Determine the [x, y] coordinate at the center of the cell enclosing the given text.  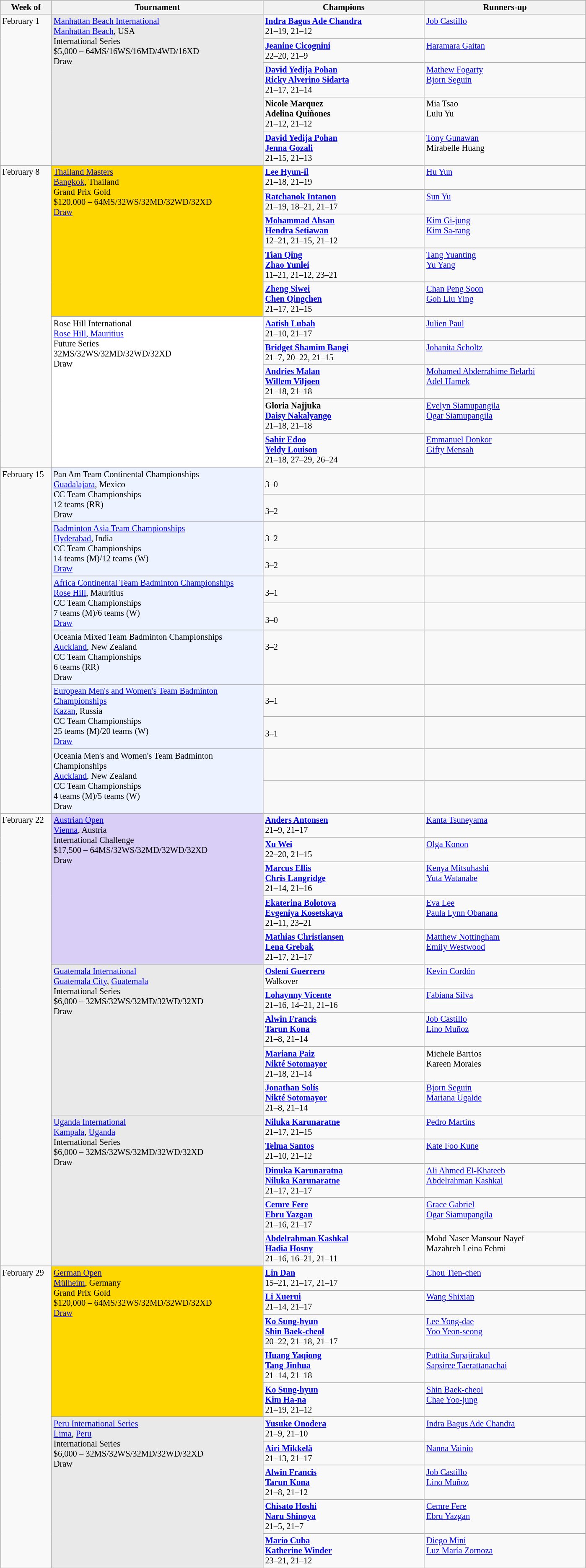
Zheng Siwei Chen Qingchen21–17, 21–15 [344, 299]
German OpenMülheim, GermanyGrand Prix Gold$120,000 – 64MS/32WS/32MD/32WD/32XDDraw [158, 1341]
Tang Yuanting Yu Yang [505, 265]
Airi Mikkelä21–13, 21–17 [344, 1453]
Dinuka Karunaratna Niluka Karunaratne 21–17, 21–17 [344, 1181]
Mohd Naser Mansour Nayef Mazahreh Leina Fehmi [505, 1249]
Mia Tsao Lulu Yu [505, 114]
Lohaynny Vicente 21–16, 14–21, 21–16 [344, 1000]
Tian Qing Zhao Yunlei11–21, 21–12, 23–21 [344, 265]
Xu Wei 22–20, 21–15 [344, 849]
Mariana Paiz Nikté Sotomayor 21–18, 21–14 [344, 1064]
Chou Tien-chen [505, 1278]
Africa Continental Team Badminton ChampionshipsRose Hill, MauritiusCC Team Championships7 teams (M)/6 teams (W)Draw [158, 603]
Anders Antonsen 21–9, 21–17 [344, 825]
Nicole Marquez Adelina Quiñones 21–12, 21–12 [344, 114]
Tony Gunawan Mirabelle Huang [505, 148]
Mathias Christiansen Lena Grebak 21–17, 21–17 [344, 947]
Mathew Fogarty Bjorn Seguin [505, 80]
Thailand MastersBangkok, ThailandGrand Prix Gold$120,000 – 64MS/32WS/32MD/32WD/32XDDraw [158, 240]
Abdelrahman Kashkal Hadia Hosny 21–16, 16–21, 21–11 [344, 1249]
Aatish Lubah21–10, 21–17 [344, 328]
Tournament [158, 7]
Gloria Najjuka Daisy Nakalyango21–18, 21–18 [344, 416]
Kevin Cordón [505, 976]
Fabiana Silva [505, 1000]
Kanta Tsuneyama [505, 825]
Peru International Series Lima, PeruInternational Series$6,000 – 32MS/32WS/32MD/32WD/32XDDraw [158, 1492]
Ratchanok Intanon21–19, 18–21, 21–17 [344, 201]
Evelyn Siamupangila Ogar Siamupangila [505, 416]
Chisato Hoshi Naru Shinoya21–5, 21–7 [344, 1516]
Alwin Francis Tarun Kona 21–8, 21–14 [344, 1029]
Puttita Supajirakul Sapsiree Taerattanachai [505, 1366]
Ko Sung-hyun Shin Baek-cheol20–22, 21–18, 21–17 [344, 1331]
Ali Ahmed El-Khateeb Abdelrahman Kashkal [505, 1181]
Bridget Shamim Bangi21–7, 20–22, 21–15 [344, 352]
Eva Lee Paula Lynn Obanana [505, 913]
February 1 [26, 90]
Kim Gi-jung Kim Sa-rang [505, 231]
Chan Peng Soon Goh Liu Ying [505, 299]
Cemre Fere Ebru Yazgan [505, 1516]
Oceania Mixed Team Badminton ChampionshipsAuckland, New ZealandCC Team Championships6 teams (RR)Draw [158, 657]
Kenya Mitsuhashi Yuta Watanabe [505, 878]
Badminton Asia Team ChampionshipsHyderabad, IndiaCC Team Championships14 teams (M)/12 teams (W)Draw [158, 548]
Huang Yaqiong Tang Jinhua21–14, 21–18 [344, 1366]
Runners-up [505, 7]
Indra Bagus Ade Chandra [505, 1429]
Lee Yong-dae Yoo Yeon-seong [505, 1331]
Marcus Ellis Chris Langridge 21–14, 21–16 [344, 878]
Li Xuerui21–14, 21–17 [344, 1302]
European Men's and Women's Team Badminton ChampionshipsKazan, RussiaCC Team Championships25 teams (M)/20 teams (W)Draw [158, 716]
Emmanuel Donkor Gifty Mensah [505, 450]
Ko Sung-hyun Kim Ha-na21–19, 21–12 [344, 1400]
Mohammad Ahsan Hendra Setiawan12–21, 21–15, 21–12 [344, 231]
Pan Am Team Continental ChampionshipsGuadalajara, MexicoCC Team Championships12 teams (RR)Draw [158, 494]
Sahir Edoo Yeldy Louison21–18, 27–29, 26–24 [344, 450]
Matthew Nottingham Emily Westwood [505, 947]
Mohamed Abderrahime Belarbi Adel Hamek [505, 382]
Nanna Vainio [505, 1453]
Austrian OpenVienna, AustriaInternational Challenge$17,500 – 64MS/32WS/32MD/32WD/32XDDraw [158, 889]
Hu Yun [505, 177]
Jeanine Cicognini 22–20, 21–9 [344, 51]
Alwin Francis Tarun Kona 21–8, 21–12 [344, 1482]
Diego Mini Luz María Zornoza [505, 1551]
February 22 [26, 1040]
Uganda International Kampala, UgandaInternational Series$6,000 – 32MS/32WS/32MD/32WD/32XDDraw [158, 1190]
February 8 [26, 316]
Sun Yu [505, 201]
Jonathan Solís Nikté Sotomayor 21–8, 21–14 [344, 1098]
Kate Foo Kune [505, 1151]
Telma Santos 21–10, 21–12 [344, 1151]
Lee Hyun-il21–18, 21–19 [344, 177]
Ekaterina Bolotova Evgeniya Kosetskaya 21–11, 23–21 [344, 913]
Yusuke Onodera21–9, 21–10 [344, 1429]
Grace Gabriel Ogar Siamupangila [505, 1214]
Haramara Gaitan [505, 51]
David Yedija Pohan Ricky Alverino Sidarta 21–17, 21–14 [344, 80]
Week of [26, 7]
Rose Hill International Rose Hill, MauritiusFuture Series32MS/32WS/32MD/32WD/32XDDraw [158, 392]
Bjorn Seguin Mariana Ugalde [505, 1098]
Job Castillo [505, 26]
Olga Konon [505, 849]
Oceania Men's and Women's Team Badminton ChampionshipsAuckland, New ZealandCC Team Championships4 teams (M)/5 teams (W)Draw [158, 781]
Guatemala International Guatemala City, GuatemalaInternational Series$6,000 – 32MS/32WS/32MD/32WD/32XDDraw [158, 1039]
Julien Paul [505, 328]
Champions [344, 7]
Indra Bagus Ade Chandra 21–19, 21–12 [344, 26]
Michele Barrios Kareen Morales [505, 1064]
Wang Shixian [505, 1302]
Andries Malan Willem Viljoen21–18, 21–18 [344, 382]
Johanita Scholtz [505, 352]
Cemre Fere Ebru Yazgan 21–16, 21–17 [344, 1214]
Pedro Martins [505, 1127]
Niluka Karunaratne 21–17, 21–15 [344, 1127]
Shin Baek-cheol Chae Yoo-jung [505, 1400]
Manhattan Beach InternationalManhattan Beach, USAInternational Series$5,000 – 64MS/16WS/16MD/4WD/16XDDraw [158, 90]
February 29 [26, 1417]
Osleni Guerrero Walkover [344, 976]
David Yedija Pohan Jenna Gozali 21–15, 21–13 [344, 148]
February 15 [26, 640]
Mario Cuba Katherine Winder23–21, 21–12 [344, 1551]
Lin Dan15–21, 21–17, 21–17 [344, 1278]
